Detect which cell encompasses the target text, then output its (x, y) center coordinate. 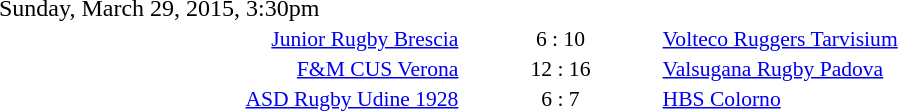
6 : 10 (560, 38)
12 : 16 (560, 68)
